Find where the given text appears and provide that cell's center as (X, Y) coordinate. 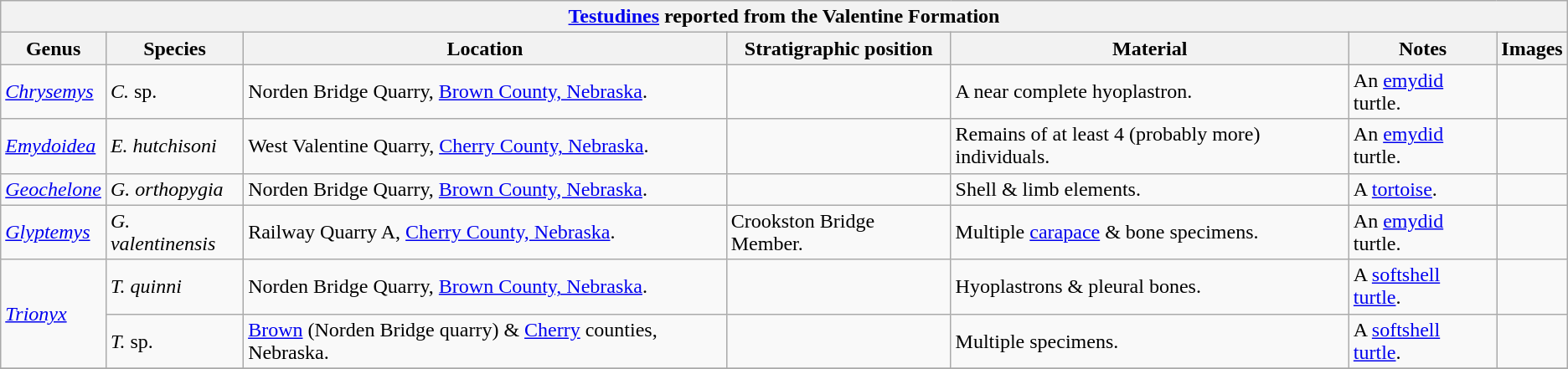
Images (1532, 49)
Shell & limb elements. (1149, 189)
Stratigraphic position (838, 49)
Multiple carapace & bone specimens. (1149, 233)
Chrysemys (54, 92)
Geochelone (54, 189)
Genus (54, 49)
Location (486, 49)
Railway Quarry A, Cherry County, Nebraska. (486, 233)
Testudines reported from the Valentine Formation (784, 17)
Trionyx (54, 314)
Emydoidea (54, 146)
E. hutchisoni (174, 146)
G. valentinensis (174, 233)
A near complete hyoplastron. (1149, 92)
Material (1149, 49)
C. sp. (174, 92)
Glyptemys (54, 233)
G. orthopygia (174, 189)
Multiple specimens. (1149, 341)
Hyoplastrons & pleural bones. (1149, 286)
Crookston Bridge Member. (838, 233)
T. sp. (174, 341)
Brown (Norden Bridge quarry) & Cherry counties, Nebraska. (486, 341)
Species (174, 49)
West Valentine Quarry, Cherry County, Nebraska. (486, 146)
T. quinni (174, 286)
Remains of at least 4 (probably more) individuals. (1149, 146)
A tortoise. (1422, 189)
Notes (1422, 49)
